Find where the given text appears and provide that cell's center as (X, Y) coordinate. 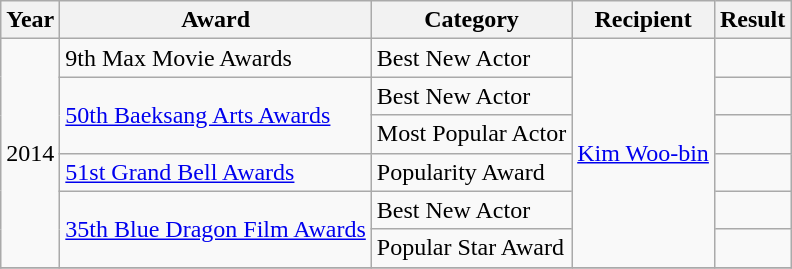
51st Grand Bell Awards (216, 172)
Category (471, 20)
Most Popular Actor (471, 134)
2014 (30, 153)
9th Max Movie Awards (216, 58)
Year (30, 20)
35th Blue Dragon Film Awards (216, 229)
Kim Woo-bin (644, 153)
Award (216, 20)
Recipient (644, 20)
Result (752, 20)
Popularity Award (471, 172)
50th Baeksang Arts Awards (216, 115)
Popular Star Award (471, 248)
